Find where the given text appears and provide that cell's center as [x, y] coordinate. 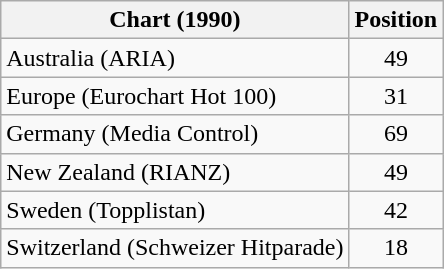
Germany (Media Control) [175, 134]
18 [396, 248]
31 [396, 96]
42 [396, 210]
Australia (ARIA) [175, 58]
New Zealand (RIANZ) [175, 172]
Position [396, 20]
Chart (1990) [175, 20]
Sweden (Topplistan) [175, 210]
69 [396, 134]
Switzerland (Schweizer Hitparade) [175, 248]
Europe (Eurochart Hot 100) [175, 96]
